Return [X, Y] of the center of cell containing provided text 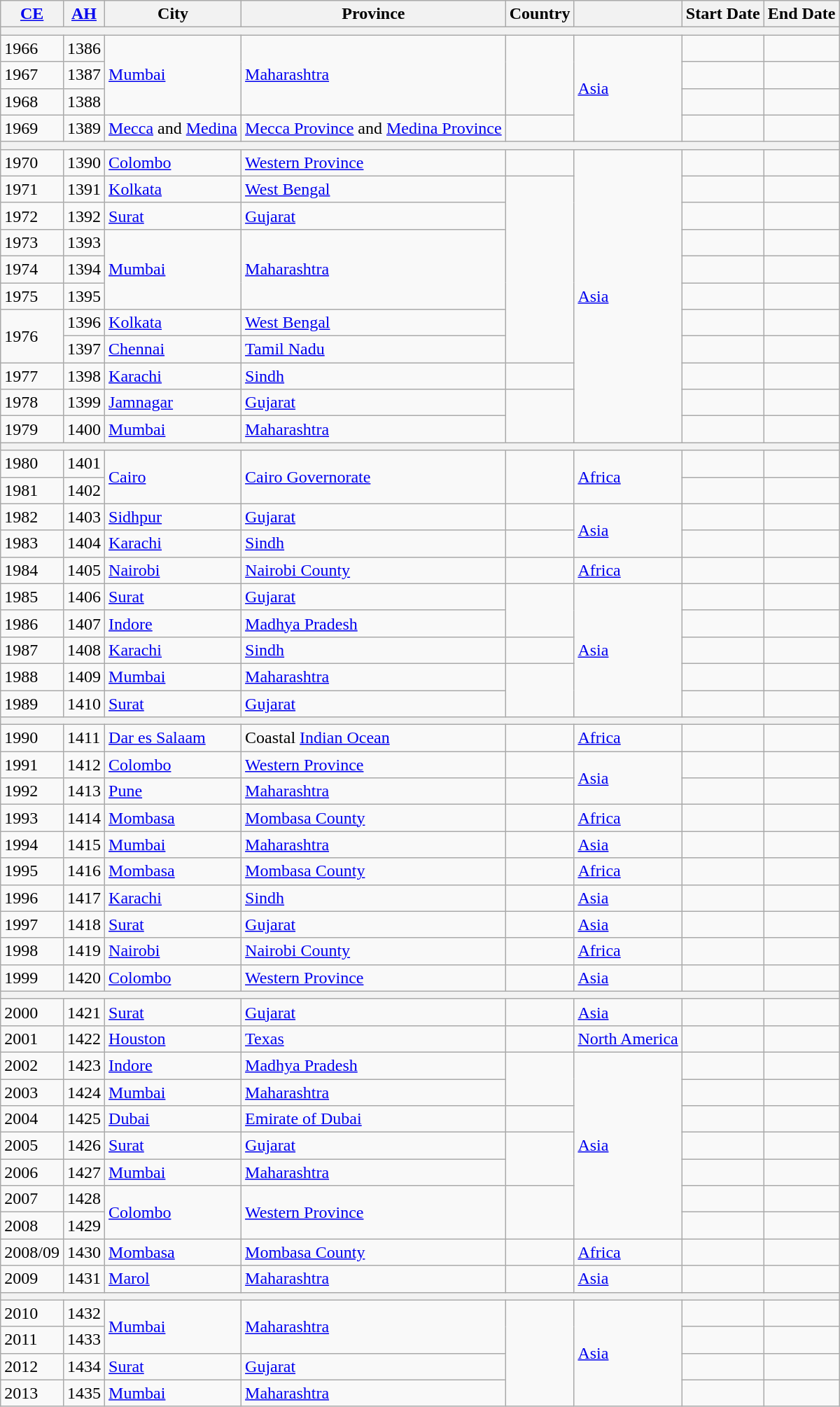
2006 [32, 1172]
Coastal Indian Ocean [374, 738]
1409 [84, 677]
1989 [32, 704]
1403 [84, 517]
1386 [84, 48]
City [174, 14]
1422 [84, 1039]
CE [32, 14]
1988 [32, 677]
1393 [84, 242]
Pune [174, 791]
2012 [32, 1366]
1431 [84, 1279]
1993 [32, 818]
1990 [32, 738]
2001 [32, 1039]
Dubai [174, 1119]
1432 [84, 1313]
1971 [32, 189]
1399 [84, 403]
1425 [84, 1119]
Tamil Nadu [374, 349]
2005 [32, 1146]
1420 [84, 978]
Start Date [722, 14]
1387 [84, 75]
1427 [84, 1172]
2010 [32, 1313]
1978 [32, 403]
2011 [32, 1340]
1389 [84, 128]
1968 [32, 102]
Province [374, 14]
2004 [32, 1119]
Dar es Salaam [174, 738]
2009 [32, 1279]
1408 [84, 650]
1985 [32, 597]
End Date [801, 14]
1416 [84, 871]
2013 [32, 1393]
1398 [84, 376]
1419 [84, 951]
1999 [32, 978]
Mecca and Medina [174, 128]
1435 [84, 1393]
1966 [32, 48]
1394 [84, 269]
1424 [84, 1092]
2002 [32, 1065]
1414 [84, 818]
1405 [84, 570]
Houston [174, 1039]
Jamnagar [174, 403]
1395 [84, 296]
1979 [32, 429]
1984 [32, 570]
1391 [84, 189]
1970 [32, 162]
1400 [84, 429]
1392 [84, 216]
1992 [32, 791]
1397 [84, 349]
1994 [32, 845]
1980 [32, 464]
Mecca Province and Medina Province [374, 128]
1983 [32, 543]
Country [540, 14]
1396 [84, 323]
1430 [84, 1252]
1388 [84, 102]
1991 [32, 765]
Marol [174, 1279]
1418 [84, 924]
1972 [32, 216]
1411 [84, 738]
1426 [84, 1146]
1415 [84, 845]
1975 [32, 296]
Emirate of Dubai [374, 1119]
1417 [84, 898]
1428 [84, 1199]
1401 [84, 464]
1976 [32, 336]
2008 [32, 1226]
1973 [32, 242]
1429 [84, 1226]
1404 [84, 543]
1982 [32, 517]
1969 [32, 128]
Sidhpur [174, 517]
North America [628, 1039]
AH [84, 14]
1997 [32, 924]
Cairo [174, 477]
1410 [84, 704]
1996 [32, 898]
2003 [32, 1092]
2008/09 [32, 1252]
1974 [32, 269]
2007 [32, 1199]
1995 [32, 871]
1407 [84, 623]
1987 [32, 650]
1390 [84, 162]
1986 [32, 623]
1406 [84, 597]
1402 [84, 490]
1967 [32, 75]
1998 [32, 951]
Texas [374, 1039]
1421 [84, 1012]
1423 [84, 1065]
1412 [84, 765]
1434 [84, 1366]
1977 [32, 376]
2000 [32, 1012]
1433 [84, 1340]
Chennai [174, 349]
1413 [84, 791]
Cairo Governorate [374, 477]
1981 [32, 490]
